Capture the cell that displays the provided text and extract its (X, Y) central coordinate. 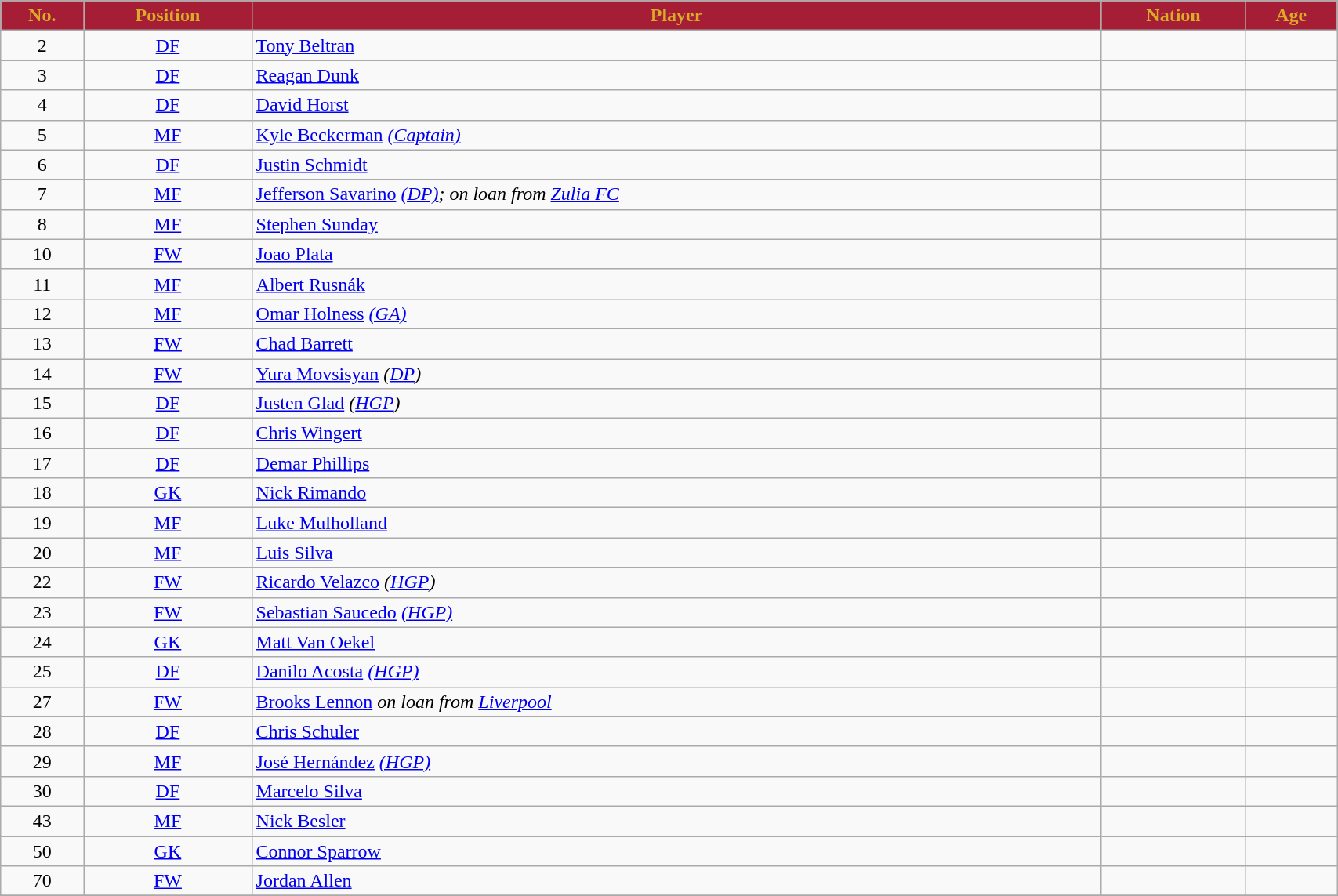
Sebastian Saucedo (HGP) (676, 612)
Chad Barrett (676, 343)
11 (42, 284)
Joao Plata (676, 254)
Age (1292, 16)
Jefferson Savarino (DP); on loan from Zulia FC (676, 194)
12 (42, 314)
2 (42, 45)
Luke Mulholland (676, 523)
22 (42, 582)
Stephen Sunday (676, 224)
5 (42, 135)
23 (42, 612)
Chris Schuler (676, 731)
Matt Van Oekel (676, 642)
Connor Sparrow (676, 851)
Albert Rusnák (676, 284)
43 (42, 821)
Jordan Allen (676, 881)
17 (42, 463)
25 (42, 672)
Tony Beltran (676, 45)
18 (42, 493)
David Horst (676, 105)
Luis Silva (676, 553)
Nick Besler (676, 821)
Chris Wingert (676, 433)
Demar Phillips (676, 463)
Position (168, 16)
19 (42, 523)
28 (42, 731)
Omar Holness (GA) (676, 314)
29 (42, 761)
27 (42, 702)
16 (42, 433)
50 (42, 851)
Reagan Dunk (676, 75)
Justen Glad (HGP) (676, 404)
Ricardo Velazco (HGP) (676, 582)
13 (42, 343)
20 (42, 553)
Player (676, 16)
70 (42, 881)
30 (42, 791)
4 (42, 105)
Yura Movsisyan (DP) (676, 374)
8 (42, 224)
Nation (1173, 16)
Brooks Lennon on loan from Liverpool (676, 702)
24 (42, 642)
6 (42, 165)
Marcelo Silva (676, 791)
Kyle Beckerman (Captain) (676, 135)
No. (42, 16)
10 (42, 254)
15 (42, 404)
Justin Schmidt (676, 165)
Danilo Acosta (HGP) (676, 672)
7 (42, 194)
Nick Rimando (676, 493)
14 (42, 374)
3 (42, 75)
José Hernández (HGP) (676, 761)
